From the cell containing the given text, extract its center point as [X, Y] coordinate. 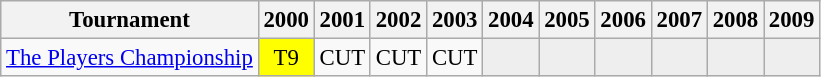
2004 [511, 20]
2005 [567, 20]
2006 [623, 20]
2009 [792, 20]
2008 [735, 20]
Tournament [130, 20]
2007 [679, 20]
2002 [398, 20]
2001 [342, 20]
2003 [455, 20]
2000 [286, 20]
The Players Championship [130, 58]
T9 [286, 58]
